Identify which cell holds the provided text, then report its [x, y] central coordinate. 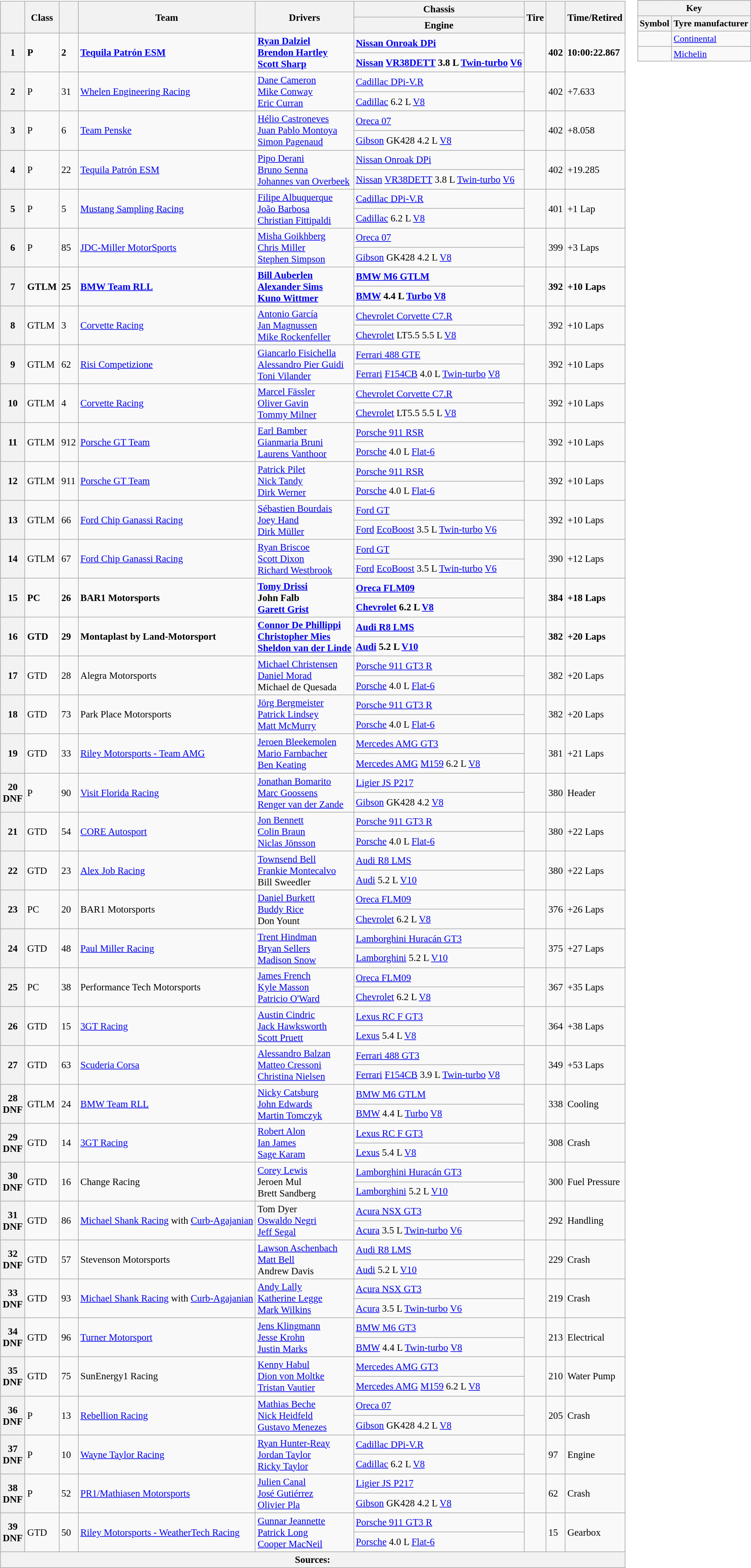
367 [555, 987]
Fuel Pressure [595, 1182]
Giancarlo Fisichella Alessandro Pier Guidi Toni Vilander [304, 364]
210 [555, 1376]
Riley Motorsports - WeatherTech Racing [167, 1532]
Ryan Dalziel Brendon Hartley Scott Sharp [304, 53]
401 [555, 209]
Tire [535, 17]
+7.633 [595, 92]
31DNF [13, 1221]
11 [13, 442]
Bill Auberlen Alexander Sims Kuno Wittmer [304, 286]
Townsend Bell Frankie Montecalvo Bill Sweedler [304, 870]
Cooling [595, 1104]
Ryan Hunter-Reay Jordan Taylor Ricky Taylor [304, 1455]
28 [69, 676]
Header [595, 792]
390 [555, 559]
Gearbox [595, 1532]
52 [69, 1493]
27 [13, 1065]
SunEnergy1 Racing [167, 1376]
28DNF [13, 1104]
+8.058 [595, 130]
Electrical [595, 1338]
37DNF [13, 1455]
+27 Laps [595, 948]
34DNF [13, 1338]
Scuderia Corsa [167, 1065]
338 [555, 1104]
PR1/Mathiasen Motorsports [167, 1493]
300 [555, 1182]
376 [555, 909]
Sébastien Bourdais Joey Hand Dirk Müller [304, 520]
7 [13, 286]
205 [555, 1415]
JDC-Miller MotorSports [167, 247]
Paul Miller Racing [167, 948]
Jon Bennett Colin Braun Niclas Jönsson [304, 831]
50 [69, 1532]
18 [13, 715]
Connor De Phillippi Christopher Mies Sheldon van der Linde [304, 637]
+21 Laps [595, 754]
29 [69, 637]
Riley Motorsports - Team AMG [167, 754]
Ryan Briscoe Scott Dixon Richard Westbrook [304, 559]
Change Racing [167, 1182]
BMW M6 GT3 [439, 1328]
Montaplast by Land-Motorsport [167, 637]
364 [555, 1026]
Sources: [313, 1559]
Jens Klingmann Jesse Krohn Justin Marks [304, 1338]
63 [69, 1065]
Alessandro Balzan Matteo Cressoni Christina Nielsen [304, 1065]
CORE Autosport [167, 831]
75 [69, 1376]
Ferrari F154CB 3.9 L Twin-turbo V8 [439, 1075]
Misha Goikhberg Chris Miller Stephen Simpson [304, 247]
Tom Dyer Oswaldo Negri Jeff Segal [304, 1221]
381 [555, 754]
Lawson Aschenbach Matt Bell Andrew Davis [304, 1260]
Team [167, 17]
+35 Laps [595, 987]
292 [555, 1221]
+38 Laps [595, 1026]
8 [13, 325]
Robert Alon Ian James Sage Karam [304, 1143]
Stevenson Motorsports [167, 1260]
Risi Competizione [167, 364]
Michelin [711, 54]
Whelen Engineering Racing [167, 92]
Gunnar Jeannette Patrick Long Cooper MacNeil [304, 1532]
308 [555, 1143]
12 [13, 481]
384 [555, 598]
1 [13, 53]
85 [69, 247]
31 [69, 92]
Filipe Albuquerque João Barbosa Christian Fittipaldi [304, 209]
Jeroen Bleekemolen Mario Farnbacher Ben Keating [304, 754]
Handling [595, 1221]
213 [555, 1338]
39DNF [13, 1532]
Continental [711, 39]
Earl Bamber Gianmaria Bruni Laurens Vanthoor [304, 442]
+19.285 [595, 170]
Corey Lewis Jeroen Mul Brett Sandberg [304, 1182]
Gibson GK428 4.2 V8 [439, 802]
Rebellion Racing [167, 1415]
Turner Motorsport [167, 1338]
911 [69, 481]
James French Kyle Masson Patricio O'Ward [304, 987]
BMW 4.4 L Twin-turbo V8 [439, 1347]
Class [42, 17]
33DNF [13, 1299]
Drivers [304, 17]
54 [69, 831]
Ferrari F154CB 4.0 L Twin-turbo V8 [439, 374]
Tomy Drissi John Falb Garett Grist [304, 598]
Park Place Motorsports [167, 715]
67 [69, 559]
96 [69, 1338]
229 [555, 1260]
93 [69, 1299]
Key [694, 9]
Kenny Habul Dion von Moltke Tristan Vautier [304, 1376]
Visit Florida Racing [167, 792]
Symbol [654, 23]
Patrick Pilet Nick Tandy Dirk Werner [304, 481]
17 [13, 676]
Austin Cindric Jack Hawksworth Scott Pruett [304, 1026]
29DNF [13, 1143]
66 [69, 520]
Marcel Fässler Oliver Gavin Tommy Milner [304, 403]
+53 Laps [595, 1065]
57 [69, 1260]
Michael Christensen Daniel Morad Michael de Quesada [304, 676]
38DNF [13, 1493]
30DNF [13, 1182]
Nicky Catsburg John Edwards Martin Tomczyk [304, 1104]
+12 Laps [595, 559]
Tyre manufacturer [711, 23]
Trent Hindman Bryan Sellers Madison Snow [304, 948]
Ferrari 488 GTE [439, 354]
Hélio Castroneves Juan Pablo Montoya Simon Pagenaud [304, 130]
19 [13, 754]
9 [13, 364]
399 [555, 247]
Ferrari 488 GT3 [439, 1055]
10:00:22.867 [595, 53]
Jörg Bergmeister Patrick Lindsey Matt McMurry [304, 715]
Team Penske [167, 130]
32DNF [13, 1260]
Chassis [439, 9]
Dane Cameron Mike Conway Eric Curran [304, 92]
Daniel Burkett Buddy Rice Don Yount [304, 909]
36DNF [13, 1415]
38 [69, 987]
+26 Laps [595, 909]
97 [555, 1455]
48 [69, 948]
Performance Tech Motorsports [167, 987]
Mustang Sampling Racing [167, 209]
20 [69, 909]
90 [69, 792]
349 [555, 1065]
219 [555, 1299]
912 [69, 442]
20DNF [13, 792]
Jonathan Bomarito Marc Goossens Renger van der Zande [304, 792]
Pipo Derani Bruno Senna Johannes van Overbeek [304, 170]
Mathias Beche Nick Heidfeld Gustavo Menezes [304, 1415]
Julien Canal José Gutiérrez Olivier Pla [304, 1493]
Antonio García Jan Magnussen Mike Rockenfeller [304, 325]
Andy Lally Katherine Legge Mark Wilkins [304, 1299]
Water Pump [595, 1376]
86 [69, 1221]
+18 Laps [595, 598]
Wayne Taylor Racing [167, 1455]
375 [555, 948]
21 [13, 831]
Alex Job Racing [167, 870]
+1 Lap [595, 209]
Time/Retired [595, 17]
73 [69, 715]
35DNF [13, 1376]
+3 Laps [595, 247]
Alegra Motorsports [167, 676]
33 [69, 754]
